Extract the [X, Y] coordinate from the center of the cell holding the provided text.  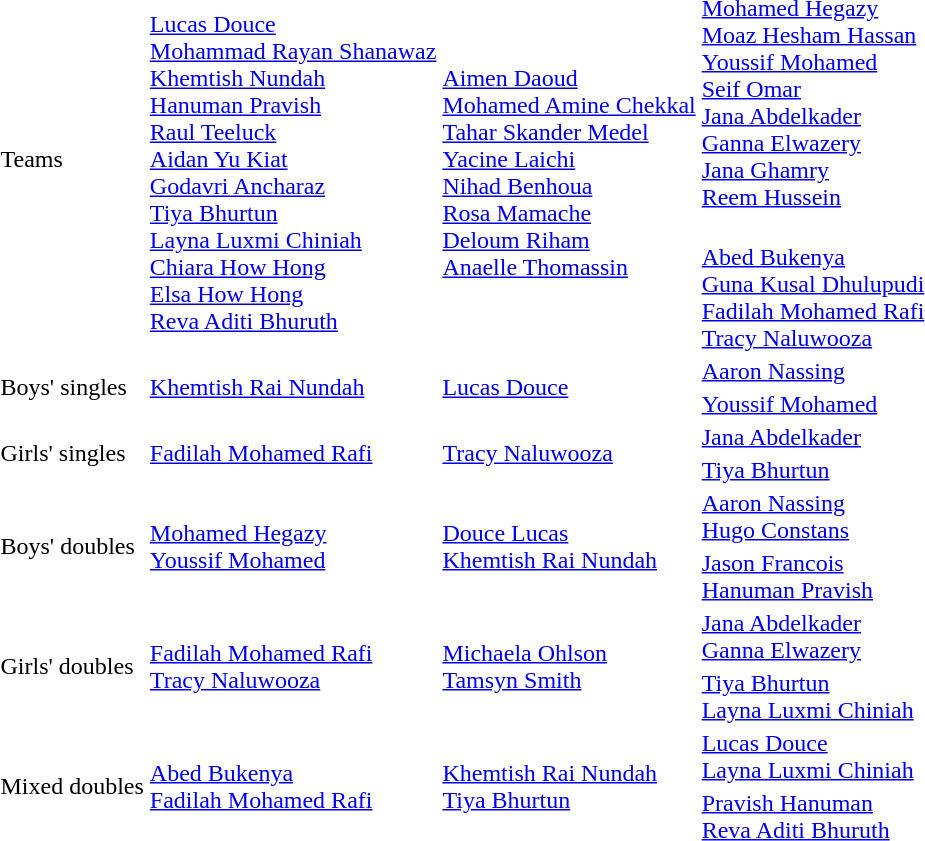
Fadilah Mohamed Rafi [293, 454]
Tracy Naluwooza [569, 454]
Douce Lucas Khemtish Rai Nundah [569, 546]
Fadilah Mohamed Rafi Tracy Naluwooza [293, 666]
Michaela Ohlson Tamsyn Smith [569, 666]
Lucas Douce [569, 388]
Mohamed Hegazy Youssif Mohamed [293, 546]
Khemtish Rai Nundah [293, 388]
